For the text-containing cell, return its midpoint in [x, y] coordinate format. 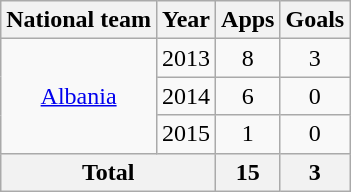
15 [248, 172]
1 [248, 134]
Albania [79, 96]
Apps [248, 20]
National team [79, 20]
Total [108, 172]
6 [248, 96]
Year [186, 20]
Goals [315, 20]
2014 [186, 96]
2015 [186, 134]
2013 [186, 58]
8 [248, 58]
